From the cell containing the given text, extract its center point as (x, y) coordinate. 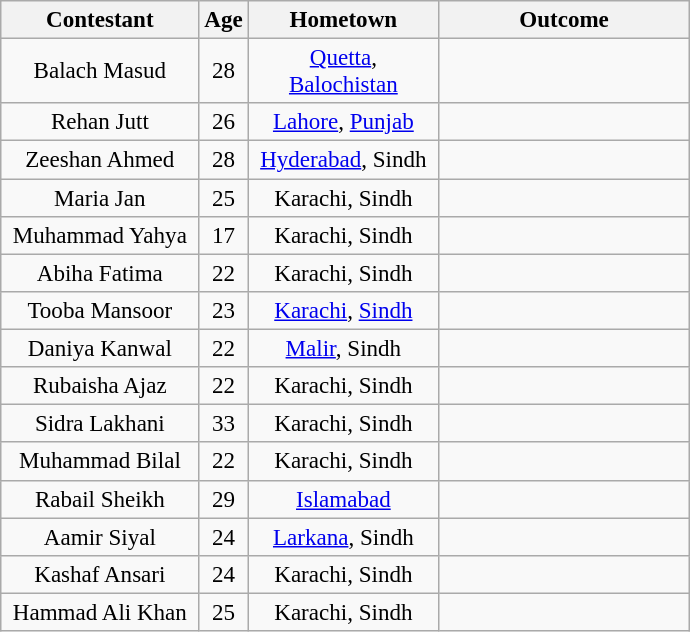
Contestant (100, 20)
Zeeshan Ahmed (100, 160)
Maria Jan (100, 198)
Muhammad Yahya (100, 236)
Daniya Kanwal (100, 349)
26 (224, 122)
Islamabad (344, 499)
Lahore, Punjab (344, 122)
Rabail Sheikh (100, 499)
Malir, Sindh (344, 349)
Kashaf Ansari (100, 575)
Tooba Mansoor (100, 311)
Rehan Jutt (100, 122)
17 (224, 236)
Balach Masud (100, 72)
Abiha Fatima (100, 273)
Rubaisha Ajaz (100, 386)
Sidra Lakhani (100, 424)
Hometown (344, 20)
Hyderabad, Sindh (344, 160)
29 (224, 499)
Hammad Ali Khan (100, 612)
33 (224, 424)
Muhammad Bilal (100, 462)
23 (224, 311)
Outcome (564, 20)
Aamir Siyal (100, 537)
Age (224, 20)
Quetta, Balochistan (344, 72)
Larkana, Sindh (344, 537)
